Output the [X, Y] coordinate of the center of the cell containing the given text.  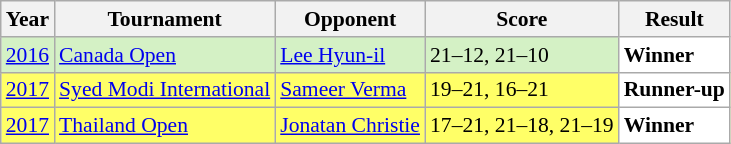
Opponent [350, 19]
Result [674, 19]
17–21, 21–18, 21–19 [522, 126]
Canada Open [164, 55]
Sameer Verma [350, 90]
Runner-up [674, 90]
19–21, 16–21 [522, 90]
Syed Modi International [164, 90]
Jonatan Christie [350, 126]
2016 [28, 55]
Thailand Open [164, 126]
Lee Hyun-il [350, 55]
Score [522, 19]
Tournament [164, 19]
21–12, 21–10 [522, 55]
Year [28, 19]
